Capture the cell that displays the provided text and extract its (X, Y) central coordinate. 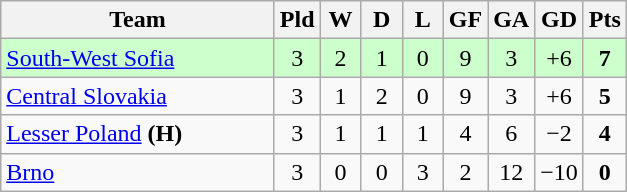
L (422, 20)
Team (138, 20)
5 (604, 96)
Pld (297, 20)
W (340, 20)
−2 (560, 134)
GA (512, 20)
Central Slovakia (138, 96)
Pts (604, 20)
GF (465, 20)
12 (512, 172)
GD (560, 20)
Brno (138, 172)
South-West Sofia (138, 58)
Lesser Poland (H) (138, 134)
7 (604, 58)
6 (512, 134)
D (382, 20)
−10 (560, 172)
